Determine the [X, Y] coordinate at the center of the cell enclosing the given text.  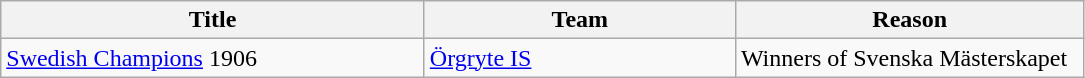
Team [580, 20]
Swedish Champions 1906 [213, 58]
Örgryte IS [580, 58]
Winners of Svenska Mästerskapet [910, 58]
Title [213, 20]
Reason [910, 20]
